Find where the given text appears and provide that cell's center as [X, Y] coordinate. 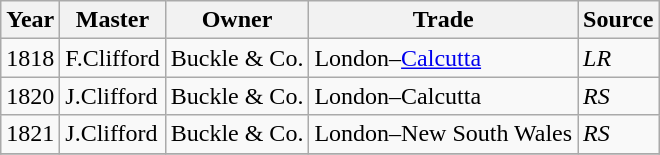
Owner [237, 20]
LR [618, 58]
1818 [30, 58]
1821 [30, 134]
F.Clifford [112, 58]
Trade [444, 20]
1820 [30, 96]
London–New South Wales [444, 134]
Year [30, 20]
Source [618, 20]
Master [112, 20]
